From the cell containing the given text, extract its center point as [x, y] coordinate. 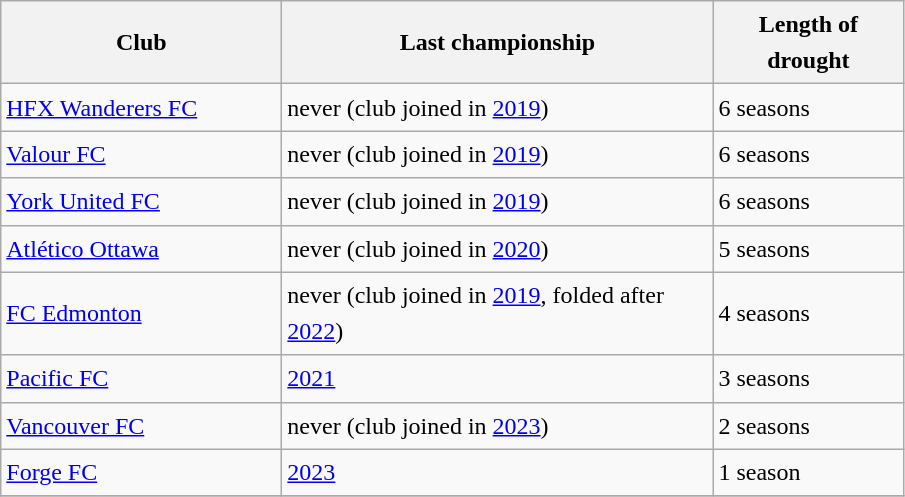
Pacific FC [142, 378]
2 seasons [808, 426]
2021 [498, 378]
never (club joined in 2019, folded after 2022) [498, 314]
4 seasons [808, 314]
2023 [498, 472]
Vancouver FC [142, 426]
never (club joined in 2023) [498, 426]
3 seasons [808, 378]
York United FC [142, 202]
Forge FC [142, 472]
Atlético Ottawa [142, 248]
Club [142, 42]
never (club joined in 2020) [498, 248]
FC Edmonton [142, 314]
1 season [808, 472]
Length of drought [808, 42]
HFX Wanderers FC [142, 108]
Valour FC [142, 154]
5 seasons [808, 248]
Last championship [498, 42]
